Return the [x, y] coordinate for the center point of the cell that contains the specified text.  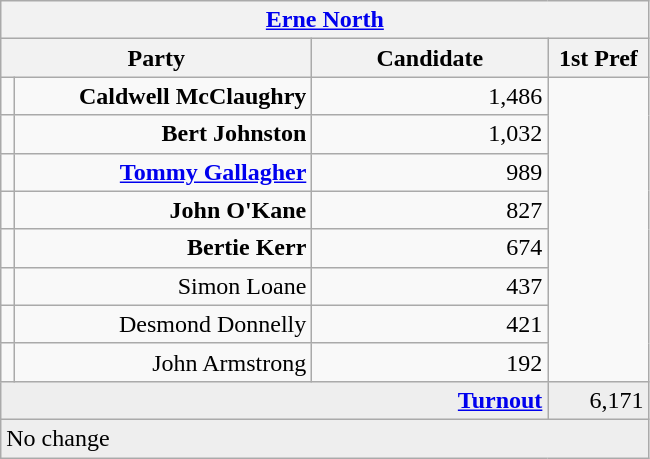
Bertie Kerr [164, 248]
1,032 [430, 134]
Caldwell McClaughry [164, 96]
6,171 [598, 400]
192 [430, 362]
421 [430, 324]
1st Pref [598, 58]
Bert Johnston [164, 134]
Party [156, 58]
Erne North [325, 20]
John Armstrong [164, 362]
1,486 [430, 96]
827 [430, 210]
674 [430, 248]
Candidate [430, 58]
Tommy Gallagher [164, 172]
Simon Loane [164, 286]
989 [430, 172]
Desmond Donnelly [164, 324]
437 [430, 286]
No change [325, 438]
Turnout [274, 400]
John O'Kane [164, 210]
